Locate the cell with the specified text and output its (X, Y) center coordinate. 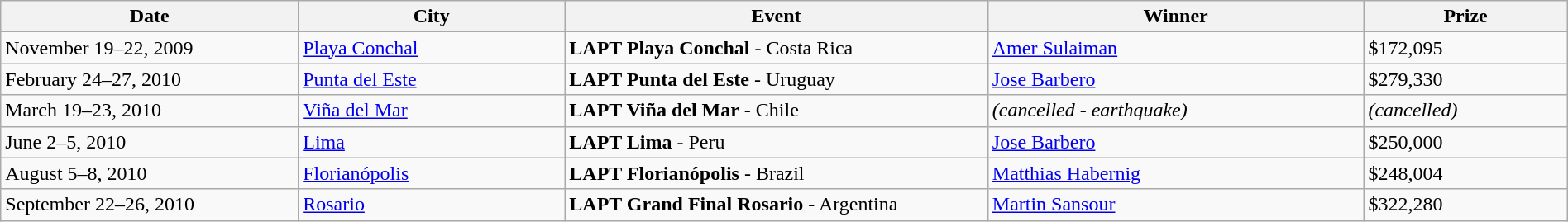
Amer Sulaiman (1176, 48)
$322,280 (1465, 205)
LAPT Punta del Este - Uruguay (777, 79)
Martin Sansour (1176, 205)
$279,330 (1465, 79)
March 19–23, 2010 (150, 111)
August 5–8, 2010 (150, 173)
February 24–27, 2010 (150, 79)
Punta del Este (432, 79)
Viña del Mar (432, 111)
Lima (432, 142)
Rosario (432, 205)
Matthias Habernig (1176, 173)
$172,095 (1465, 48)
$250,000 (1465, 142)
Prize (1465, 17)
(cancelled - earthquake) (1176, 111)
Event (777, 17)
LAPT Playa Conchal - Costa Rica (777, 48)
LAPT Florianópolis - Brazil (777, 173)
LAPT Viña del Mar - Chile (777, 111)
(cancelled) (1465, 111)
Winner (1176, 17)
June 2–5, 2010 (150, 142)
September 22–26, 2010 (150, 205)
November 19–22, 2009 (150, 48)
$248,004 (1465, 173)
Date (150, 17)
LAPT Grand Final Rosario - Argentina (777, 205)
Florianópolis (432, 173)
LAPT Lima - Peru (777, 142)
City (432, 17)
Playa Conchal (432, 48)
